Locate the cell with the specified text and output its [X, Y] center coordinate. 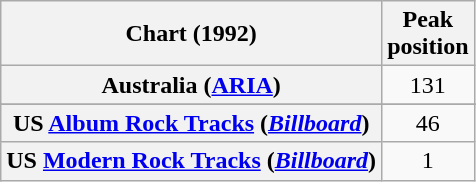
US Album Rock Tracks (Billboard) [192, 123]
1 [428, 161]
Peakposition [428, 34]
Chart (1992) [192, 34]
US Modern Rock Tracks (Billboard) [192, 161]
Australia (ARIA) [192, 85]
46 [428, 123]
131 [428, 85]
